Detect which cell encompasses the target text, then output its (x, y) center coordinate. 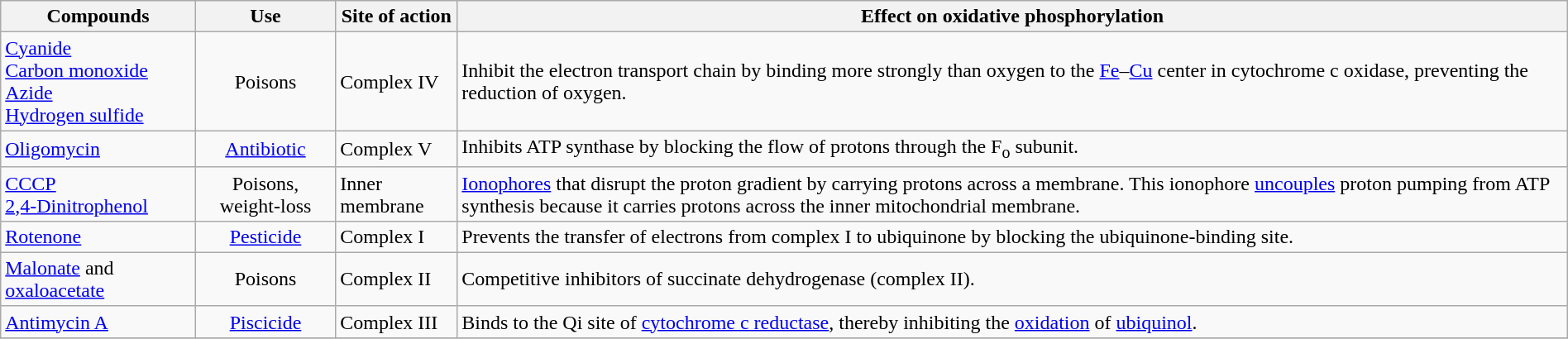
Prevents the transfer of electrons from complex I to ubiquinone by blocking the ubiquinone-binding site. (1012, 236)
Antibiotic (265, 149)
Use (265, 17)
Pesticide (265, 236)
Complex I (397, 236)
Complex III (397, 322)
Complex V (397, 149)
Site of action (397, 17)
Competitive inhibitors of succinate dehydrogenase (complex II). (1012, 279)
Oligomycin (98, 149)
Binds to the Qi site of cytochrome c reductase, thereby inhibiting the oxidation of ubiquinol. (1012, 322)
Effect on oxidative phosphorylation (1012, 17)
Malonate and oxaloacetate (98, 279)
Inner membrane (397, 193)
Complex IV (397, 81)
Complex II (397, 279)
Poisons, weight-loss (265, 193)
Compounds (98, 17)
Inhibits ATP synthase by blocking the flow of protons through the Fo subunit. (1012, 149)
Antimycin A (98, 322)
Piscicide (265, 322)
CyanideCarbon monoxideAzideHydrogen sulfide (98, 81)
Rotenone (98, 236)
CCCP2,4-Dinitrophenol (98, 193)
